Determine the (x, y) coordinate at the center of the cell enclosing the given text.  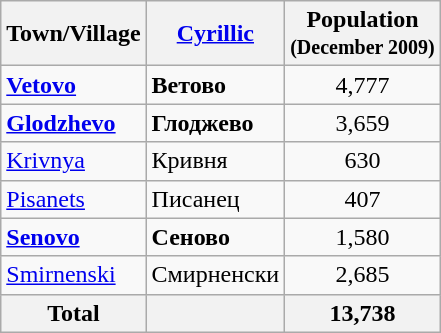
Писанец (216, 199)
630 (363, 161)
Krivnya (74, 161)
Смирненски (216, 275)
Population(December 2009) (363, 34)
407 (363, 199)
Cyrillic (216, 34)
Глоджево (216, 123)
Glodzhevo (74, 123)
Town/Village (74, 34)
Total (74, 313)
3,659 (363, 123)
Кривня (216, 161)
Pisanets (74, 199)
1,580 (363, 237)
2,685 (363, 275)
Сеново (216, 237)
13,738 (363, 313)
Ветово (216, 85)
Smirnenski (74, 275)
Senovo (74, 237)
Vetovo (74, 85)
4,777 (363, 85)
